Provide the [x, y] coordinate of the cell's center where the given text is located.  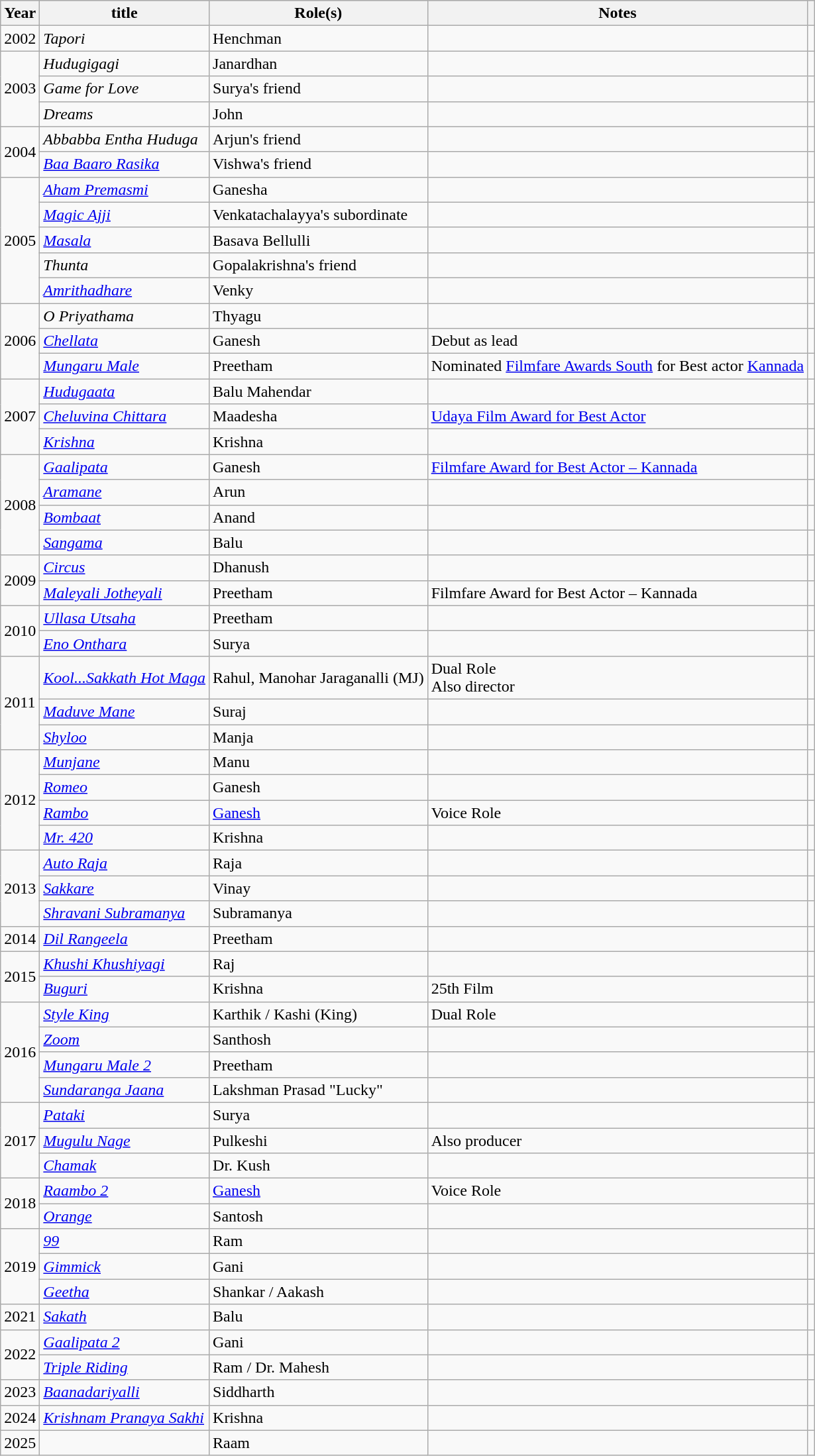
Game for Love [125, 89]
Baa Baaro Rasika [125, 164]
Dreams [125, 114]
2013 [20, 888]
2003 [20, 89]
Role(s) [319, 13]
Amrithadhare [125, 290]
Zoom [125, 1039]
Maleyali Jotheyali [125, 593]
Dil Rangeela [125, 939]
Also producer [618, 1140]
Sakath [125, 1317]
2002 [20, 38]
Gimmick [125, 1267]
Aramane [125, 492]
Tapori [125, 38]
title [125, 13]
99 [125, 1241]
Cheluvina Chittara [125, 417]
2017 [20, 1140]
2012 [20, 800]
2010 [20, 631]
2008 [20, 505]
Thyagu [319, 316]
2006 [20, 341]
Subramanya [319, 913]
Ram [319, 1241]
Santosh [319, 1216]
2014 [20, 939]
Ram / Dr. Mahesh [319, 1367]
Gopalakrishna's friend [319, 265]
2018 [20, 1204]
Suraj [319, 711]
Manu [319, 762]
Basava Bellulli [319, 240]
Manja [319, 737]
Venkatachalayya's subordinate [319, 215]
Ullasa Utsaha [125, 618]
2005 [20, 240]
Sakkare [125, 888]
2024 [20, 1418]
Mungaru Male 2 [125, 1065]
Magic Ajji [125, 215]
Aham Premasmi [125, 189]
Raam [319, 1443]
Buguri [125, 989]
Geetha [125, 1292]
Rambo [125, 813]
2021 [20, 1317]
Notes [618, 13]
Maadesha [319, 417]
Sundaranga Jaana [125, 1090]
Vishwa's friend [319, 164]
Dual RoleAlso director [618, 677]
Henchman [319, 38]
2009 [20, 580]
Arjun's friend [319, 139]
Abbabba Entha Huduga [125, 139]
Surya's friend [319, 89]
Arun [319, 492]
2016 [20, 1052]
2022 [20, 1355]
Dhanush [319, 568]
Baanadariyalli [125, 1392]
Hudugigagi [125, 64]
Raambo 2 [125, 1191]
2011 [20, 702]
Maduve Mane [125, 711]
Rahul, Manohar Jaraganalli (MJ) [319, 677]
Raja [319, 863]
Shankar / Aakash [319, 1292]
Eno Onthara [125, 643]
Gaalipata [125, 467]
2015 [20, 976]
Sangama [125, 543]
Vinay [319, 888]
Year [20, 13]
Lakshman Prasad "Lucky" [319, 1090]
Bombaat [125, 517]
2023 [20, 1392]
Hudugaata [125, 391]
2007 [20, 417]
Ganesha [319, 189]
Masala [125, 240]
Krishnam Pranaya Sakhi [125, 1418]
2004 [20, 152]
Santhosh [319, 1039]
2019 [20, 1267]
Mungaru Male [125, 366]
John [319, 114]
Dual Role [618, 1014]
Kool...Sakkath Hot Maga [125, 677]
Anand [319, 517]
2025 [20, 1443]
Orange [125, 1216]
Shravani Subramanya [125, 913]
Triple Riding [125, 1367]
Pataki [125, 1115]
25th Film [618, 989]
Chamak [125, 1166]
Venky [319, 290]
Raj [319, 964]
Circus [125, 568]
Pulkeshi [319, 1140]
Mugulu Nage [125, 1140]
Karthik / Kashi (King) [319, 1014]
Style King [125, 1014]
Romeo [125, 788]
Dr. Kush [319, 1166]
Thunta [125, 265]
Balu Mahendar [319, 391]
O Priyathama [125, 316]
Chellata [125, 341]
Janardhan [319, 64]
Nominated Filmfare Awards South for Best actor Kannada [618, 366]
Debut as lead [618, 341]
Mr. 420 [125, 838]
Udaya Film Award for Best Actor [618, 417]
Gaalipata 2 [125, 1342]
Auto Raja [125, 863]
Shyloo [125, 737]
Khushi Khushiyagi [125, 964]
Munjane [125, 762]
Siddharth [319, 1392]
